Capture the cell that displays the provided text and extract its [X, Y] central coordinate. 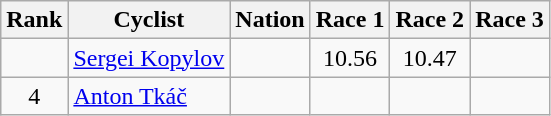
Anton Tkáč [149, 96]
Rank [34, 20]
Cyclist [149, 20]
10.56 [350, 58]
Race 2 [430, 20]
Sergei Kopylov [149, 58]
4 [34, 96]
10.47 [430, 58]
Nation [270, 20]
Race 3 [510, 20]
Race 1 [350, 20]
